Provide the [X, Y] coordinate of the cell's center where the given text is located.  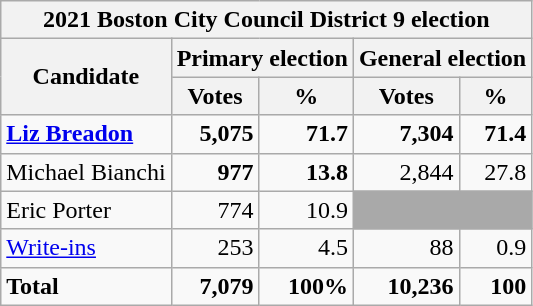
88 [406, 248]
7,304 [406, 134]
Primary election [262, 58]
977 [215, 172]
100% [306, 286]
27.8 [496, 172]
Liz Breadon [86, 134]
Write-ins [86, 248]
5,075 [215, 134]
71.4 [496, 134]
10.9 [306, 210]
Michael Bianchi [86, 172]
253 [215, 248]
7,079 [215, 286]
2021 Boston City Council District 9 election [266, 20]
10,236 [406, 286]
71.7 [306, 134]
2,844 [406, 172]
4.5 [306, 248]
13.8 [306, 172]
General election [442, 58]
100 [496, 286]
Total [86, 286]
Eric Porter [86, 210]
774 [215, 210]
0.9 [496, 248]
Candidate [86, 77]
